From the cell containing the given text, extract its center point as [x, y] coordinate. 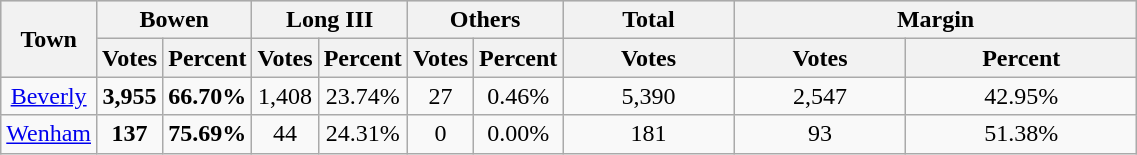
Town [49, 39]
Others [484, 20]
44 [285, 134]
75.69% [208, 134]
0 [440, 134]
Beverly [49, 96]
Long III [330, 20]
42.95% [1022, 96]
2,547 [820, 96]
137 [130, 134]
24.31% [362, 134]
0.46% [518, 96]
1,408 [285, 96]
23.74% [362, 96]
51.38% [1022, 134]
Total [648, 20]
66.70% [208, 96]
93 [820, 134]
27 [440, 96]
181 [648, 134]
5,390 [648, 96]
3,955 [130, 96]
0.00% [518, 134]
Bowen [174, 20]
Margin [936, 20]
Wenham [49, 134]
